Scan for the cell matching the given text and deliver its (x, y) coordinate at center. 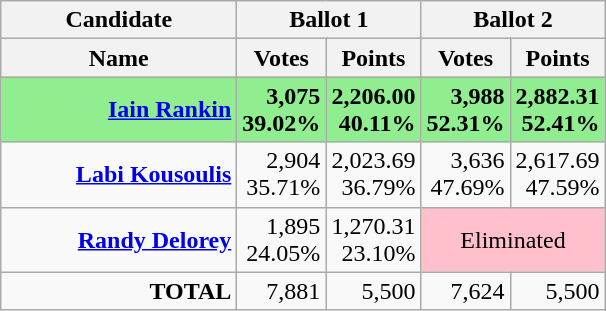
2,023.6936.79% (374, 174)
3,07539.02% (282, 110)
7,881 (282, 291)
Candidate (119, 20)
Name (119, 58)
Randy Delorey (119, 240)
TOTAL (119, 291)
3,98852.31% (466, 110)
7,624 (466, 291)
Ballot 1 (329, 20)
1,89524.05% (282, 240)
Eliminated (513, 240)
3,63647.69% (466, 174)
2,206.0040.11% (374, 110)
Iain Rankin (119, 110)
2,882.3152.41% (558, 110)
2,90435.71% (282, 174)
Ballot 2 (513, 20)
1,270.3123.10% (374, 240)
Labi Kousoulis (119, 174)
2,617.6947.59% (558, 174)
